Detect which cell encompasses the target text, then output its (X, Y) center coordinate. 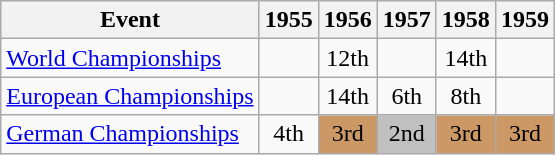
2nd (406, 134)
4th (288, 134)
1958 (466, 20)
European Championships (130, 96)
Event (130, 20)
World Championships (130, 58)
1957 (406, 20)
German Championships (130, 134)
1956 (348, 20)
8th (466, 96)
6th (406, 96)
1955 (288, 20)
1959 (524, 20)
12th (348, 58)
